Capture the cell that displays the provided text and extract its (x, y) central coordinate. 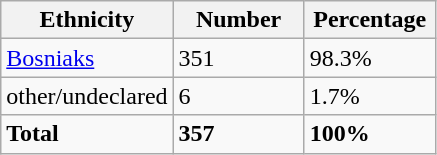
100% (370, 134)
Bosniaks (87, 58)
357 (238, 134)
1.7% (370, 96)
Ethnicity (87, 20)
98.3% (370, 58)
351 (238, 58)
Total (87, 134)
Percentage (370, 20)
Number (238, 20)
6 (238, 96)
other/undeclared (87, 96)
